Output the [X, Y] coordinate of the center of the cell containing the given text.  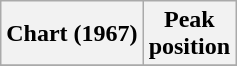
Chart (1967) [72, 34]
Peakposition [189, 34]
